Identify which cell holds the provided text, then report its [x, y] central coordinate. 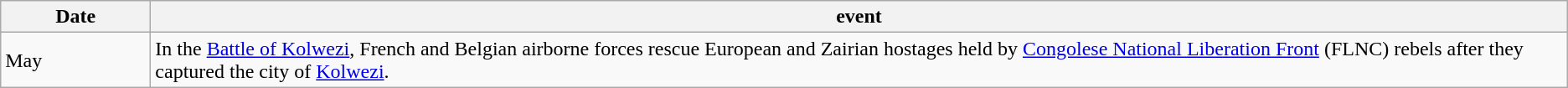
May [75, 60]
Date [75, 17]
event [859, 17]
